Pinpoint the cell where the given text exists, returning its (X, Y) midpoint coordinate. 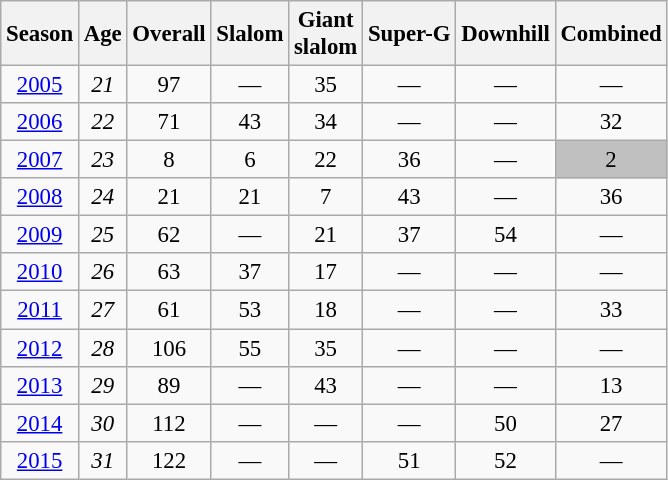
18 (326, 310)
2012 (40, 348)
6 (250, 160)
13 (611, 385)
2009 (40, 235)
2006 (40, 122)
31 (102, 460)
52 (506, 460)
62 (169, 235)
53 (250, 310)
17 (326, 273)
61 (169, 310)
2010 (40, 273)
2008 (40, 197)
106 (169, 348)
Slalom (250, 34)
51 (410, 460)
2007 (40, 160)
7 (326, 197)
122 (169, 460)
30 (102, 423)
54 (506, 235)
71 (169, 122)
24 (102, 197)
29 (102, 385)
2 (611, 160)
2015 (40, 460)
25 (102, 235)
89 (169, 385)
55 (250, 348)
63 (169, 273)
26 (102, 273)
2011 (40, 310)
97 (169, 85)
Combined (611, 34)
50 (506, 423)
2014 (40, 423)
112 (169, 423)
Overall (169, 34)
Giantslalom (326, 34)
34 (326, 122)
33 (611, 310)
Downhill (506, 34)
Age (102, 34)
2005 (40, 85)
Season (40, 34)
23 (102, 160)
2013 (40, 385)
28 (102, 348)
Super-G (410, 34)
8 (169, 160)
32 (611, 122)
